Output the (X, Y) coordinate of the center of the cell containing the given text.  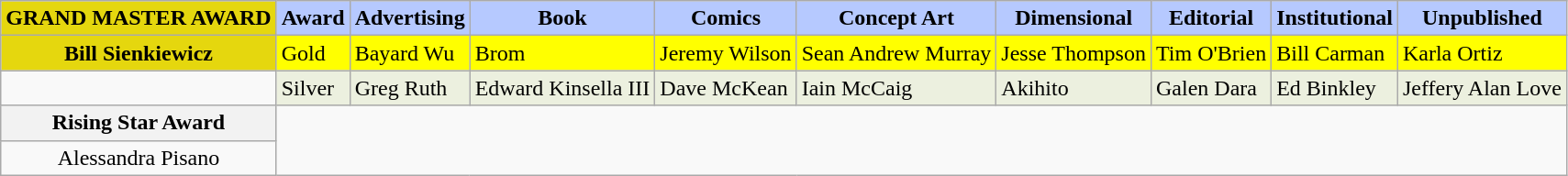
Dave McKean (726, 88)
Rising Star Award (139, 123)
Edward Kinsella III (562, 88)
Institutional (1335, 18)
Sean Andrew Murray (896, 53)
Bayard Wu (409, 53)
Bill Carman (1335, 53)
Galen Dara (1211, 88)
Comics (726, 18)
Jeremy Wilson (726, 53)
GRAND MASTER AWARD (139, 18)
Ed Binkley (1335, 88)
Gold (313, 53)
Iain McCaig (896, 88)
Akihito (1073, 88)
Unpublished (1482, 18)
Bill Sienkiewicz (139, 53)
Award (313, 18)
Silver (313, 88)
Book (562, 18)
Tim O'Brien (1211, 53)
Karla Ortiz (1482, 53)
Jeffery Alan Love (1482, 88)
Dimensional (1073, 18)
Editorial (1211, 18)
Advertising (409, 18)
Alessandra Pisano (139, 158)
Greg Ruth (409, 88)
Concept Art (896, 18)
Jesse Thompson (1073, 53)
Brom (562, 53)
